Return [x, y] of the center of cell containing provided text 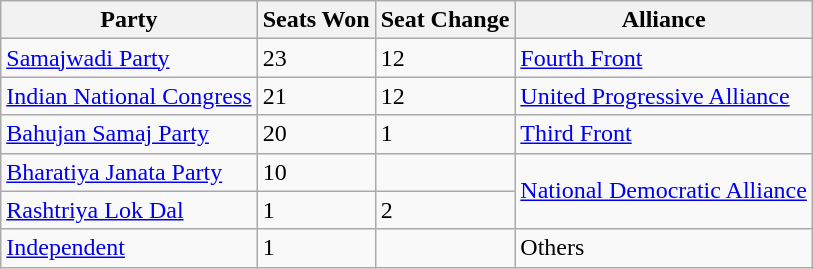
10 [316, 172]
Indian National Congress [129, 96]
Bahujan Samaj Party [129, 134]
20 [316, 134]
Rashtriya Lok Dal [129, 210]
2 [445, 210]
United Progressive Alliance [664, 96]
Bharatiya Janata Party [129, 172]
Seat Change [445, 20]
Others [664, 248]
Third Front [664, 134]
Samajwadi Party [129, 58]
Fourth Front [664, 58]
Party [129, 20]
Seats Won [316, 20]
23 [316, 58]
21 [316, 96]
National Democratic Alliance [664, 191]
Alliance [664, 20]
Independent [129, 248]
